From the cell containing the given text, extract its center point as [X, Y] coordinate. 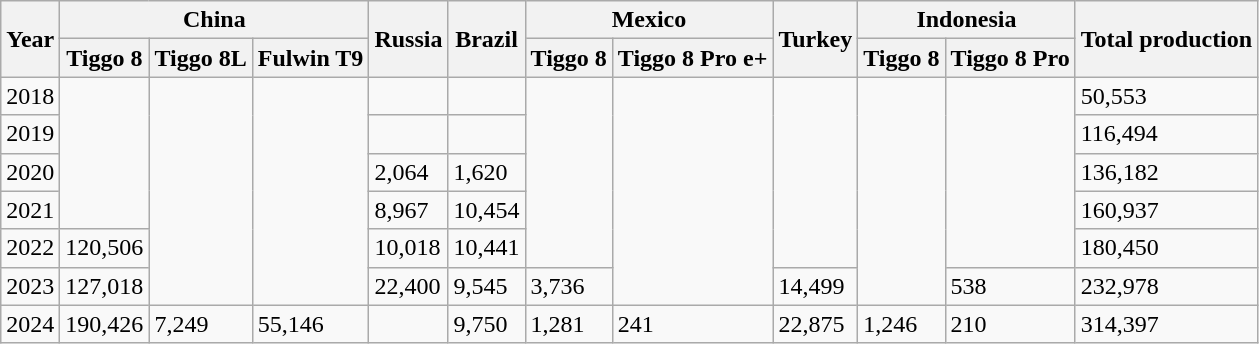
China [214, 20]
Turkey [816, 39]
Total production [1166, 39]
160,937 [1166, 210]
Russia [408, 39]
538 [1010, 286]
3,736 [568, 286]
2022 [30, 248]
Tiggo 8L [200, 58]
7,249 [200, 324]
Tiggo 8 Pro e+ [692, 58]
120,506 [104, 248]
55,146 [310, 324]
8,967 [408, 210]
Tiggo 8 Pro [1010, 58]
9,750 [486, 324]
2023 [30, 286]
136,182 [1166, 172]
Indonesia [967, 20]
14,499 [816, 286]
127,018 [104, 286]
2018 [30, 96]
232,978 [1166, 286]
2019 [30, 134]
116,494 [1166, 134]
10,441 [486, 248]
1,246 [902, 324]
190,426 [104, 324]
2024 [30, 324]
1,620 [486, 172]
1,281 [568, 324]
180,450 [1166, 248]
22,875 [816, 324]
2020 [30, 172]
Brazil [486, 39]
210 [1010, 324]
9,545 [486, 286]
22,400 [408, 286]
Mexico [649, 20]
2021 [30, 210]
Fulwin T9 [310, 58]
2,064 [408, 172]
10,454 [486, 210]
50,553 [1166, 96]
Year [30, 39]
241 [692, 324]
314,397 [1166, 324]
10,018 [408, 248]
